Return the [X, Y] coordinate for the center point of the cell that contains the specified text.  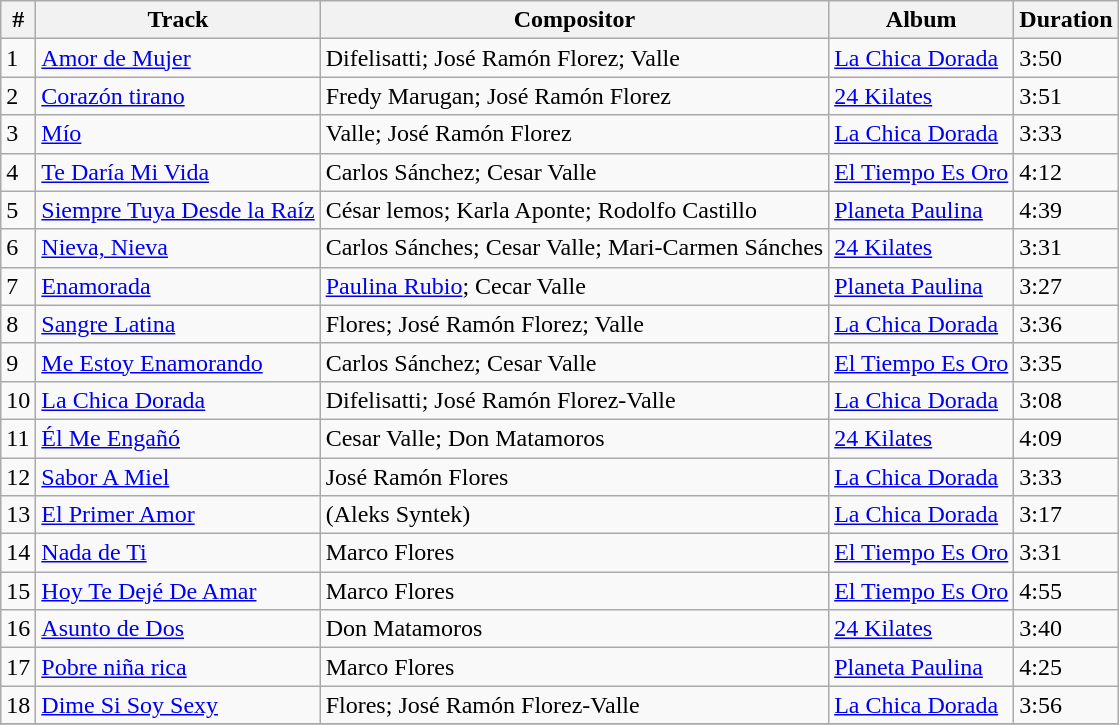
1 [18, 58]
14 [18, 553]
2 [18, 96]
Fredy Marugan; José Ramón Florez [574, 96]
Hoy Te Dejé De Amar [178, 591]
Nieva, Nieva [178, 248]
Pobre niña rica [178, 667]
6 [18, 248]
Cesar Valle; Don Matamoros [574, 438]
12 [18, 477]
3:51 [1066, 96]
Valle; José Ramón Florez [574, 134]
3:36 [1066, 324]
4:12 [1066, 172]
Don Matamoros [574, 629]
15 [18, 591]
Enamorada [178, 286]
Me Estoy Enamorando [178, 362]
3:35 [1066, 362]
Paulina Rubio; Cecar Valle [574, 286]
Él Me Engañó [178, 438]
4:25 [1066, 667]
11 [18, 438]
18 [18, 705]
Asunto de Dos [178, 629]
3:08 [1066, 400]
José Ramón Flores [574, 477]
3:50 [1066, 58]
3:27 [1066, 286]
Difelisatti; José Ramón Florez-Valle [574, 400]
Track [178, 20]
Album [922, 20]
Flores; José Ramón Florez-Valle [574, 705]
Sangre Latina [178, 324]
4 [18, 172]
16 [18, 629]
Compositor [574, 20]
Carlos Sánches; Cesar Valle; Mari-Carmen Sánches [574, 248]
4:39 [1066, 210]
13 [18, 515]
7 [18, 286]
Flores; José Ramón Florez; Valle [574, 324]
Mío [178, 134]
Nada de Ti [178, 553]
5 [18, 210]
Dime Si Soy Sexy [178, 705]
3:56 [1066, 705]
4:09 [1066, 438]
10 [18, 400]
3:40 [1066, 629]
8 [18, 324]
Te Daría Mi Vida [178, 172]
3:17 [1066, 515]
3 [18, 134]
9 [18, 362]
El Primer Amor [178, 515]
4:55 [1066, 591]
Corazón tirano [178, 96]
Difelisatti; José Ramón Florez; Valle [574, 58]
Siempre Tuya Desde la Raíz [178, 210]
Amor de Mujer [178, 58]
(Aleks Syntek) [574, 515]
17 [18, 667]
César lemos; Karla Aponte; Rodolfo Castillo [574, 210]
Duration [1066, 20]
# [18, 20]
Sabor A Miel [178, 477]
